For the text-containing cell, return its midpoint in [X, Y] coordinate format. 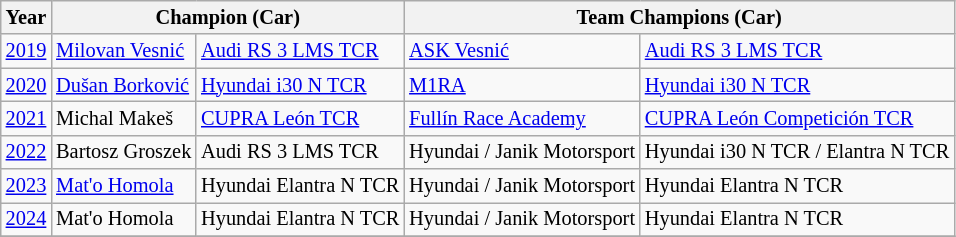
CUPRA León TCR [300, 118]
M1RA [522, 85]
Team Champions (Car) [679, 17]
2022 [26, 152]
Champion (Car) [228, 17]
2023 [26, 186]
Dušan Borković [124, 85]
2019 [26, 51]
Fullín Race Academy [522, 118]
ASK Vesnić [522, 51]
Milovan Vesnić [124, 51]
Michal Makeš [124, 118]
2021 [26, 118]
2020 [26, 85]
2024 [26, 219]
Bartosz Groszek [124, 152]
CUPRA León Competición TCR [797, 118]
Hyundai i30 N TCR / Elantra N TCR [797, 152]
Year [26, 17]
